Output the (x, y) coordinate of the center of the cell containing the given text.  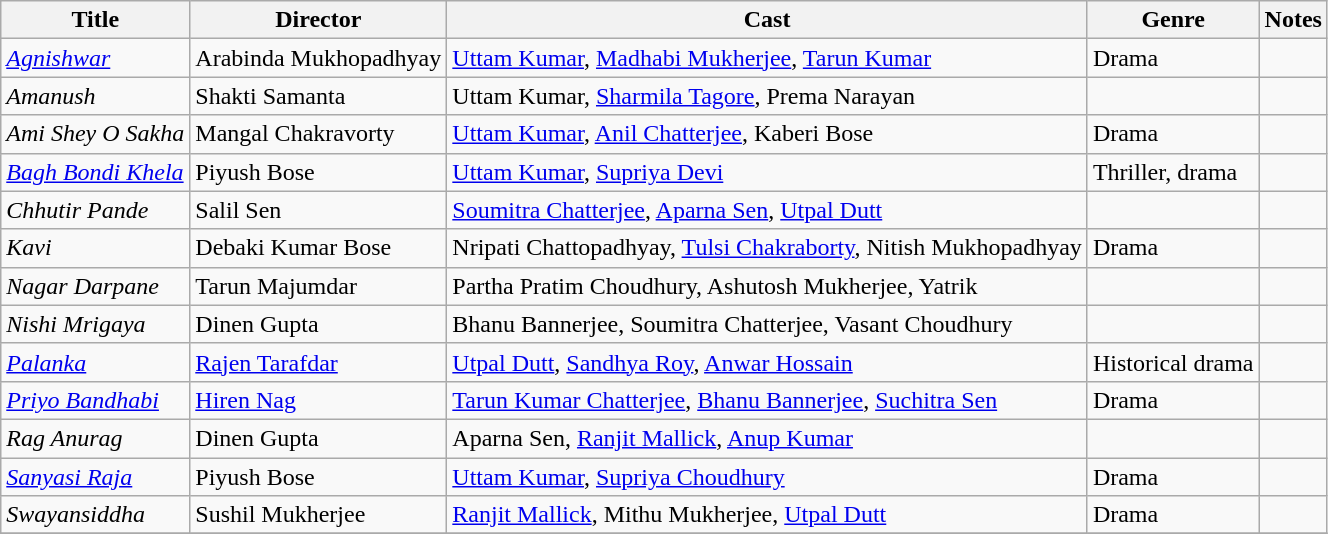
Kavi (96, 248)
Sushil Mukherjee (318, 515)
Thriller, drama (1173, 172)
Notes (1293, 20)
Chhutir Pande (96, 210)
Ami Shey O Sakha (96, 134)
Nagar Darpane (96, 286)
Amanush (96, 96)
Sanyasi Raja (96, 477)
Uttam Kumar, Supriya Devi (768, 172)
Utpal Dutt, Sandhya Roy, Anwar Hossain (768, 362)
Rag Anurag (96, 438)
Title (96, 20)
Uttam Kumar, Madhabi Mukherjee, Tarun Kumar (768, 58)
Uttam Kumar, Supriya Choudhury (768, 477)
Aparna Sen, Ranjit Mallick, Anup Kumar (768, 438)
Shakti Samanta (318, 96)
Genre (1173, 20)
Nripati Chattopadhyay, Tulsi Chakraborty, Nitish Mukhopadhyay (768, 248)
Ranjit Mallick, Mithu Mukherjee, Utpal Dutt (768, 515)
Arabinda Mukhopadhyay (318, 58)
Mangal Chakravorty (318, 134)
Cast (768, 20)
Partha Pratim Choudhury, Ashutosh Mukherjee, Yatrik (768, 286)
Uttam Kumar, Anil Chatterjee, Kaberi Bose (768, 134)
Nishi Mrigaya (96, 324)
Soumitra Chatterjee, Aparna Sen, Utpal Dutt (768, 210)
Agnishwar (96, 58)
Director (318, 20)
Palanka (96, 362)
Debaki Kumar Bose (318, 248)
Bagh Bondi Khela (96, 172)
Bhanu Bannerjee, Soumitra Chatterjee, Vasant Choudhury (768, 324)
Rajen Tarafdar (318, 362)
Uttam Kumar, Sharmila Tagore, Prema Narayan (768, 96)
Salil Sen (318, 210)
Historical drama (1173, 362)
Priyo Bandhabi (96, 400)
Tarun Majumdar (318, 286)
Swayansiddha (96, 515)
Hiren Nag (318, 400)
Tarun Kumar Chatterjee, Bhanu Bannerjee, Suchitra Sen (768, 400)
